Extract the (X, Y) coordinate from the center of the cell holding the provided text.  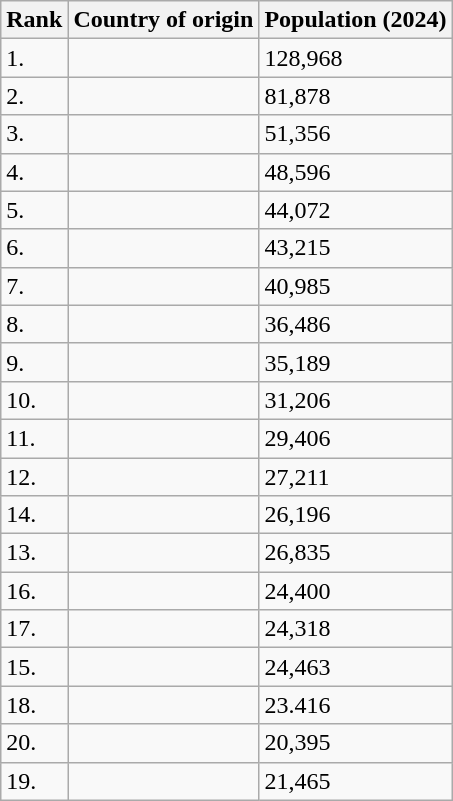
Country of origin (164, 20)
13. (34, 553)
26,835 (356, 553)
18. (34, 705)
20,395 (356, 743)
19. (34, 781)
40,985 (356, 286)
43,215 (356, 248)
2. (34, 96)
11. (34, 438)
7. (34, 286)
9. (34, 362)
4. (34, 172)
48,596 (356, 172)
29,406 (356, 438)
5. (34, 210)
81,878 (356, 96)
Rank (34, 20)
35,189 (356, 362)
14. (34, 515)
31,206 (356, 400)
21,465 (356, 781)
Population (2024) (356, 20)
26,196 (356, 515)
3. (34, 134)
10. (34, 400)
17. (34, 629)
44,072 (356, 210)
128,968 (356, 58)
24,318 (356, 629)
24,400 (356, 591)
15. (34, 667)
27,211 (356, 477)
16. (34, 591)
6. (34, 248)
12. (34, 477)
20. (34, 743)
8. (34, 324)
23.416 (356, 705)
1. (34, 58)
36,486 (356, 324)
24,463 (356, 667)
51,356 (356, 134)
